Provide the (x, y) coordinate of the cell's center where the given text is located.  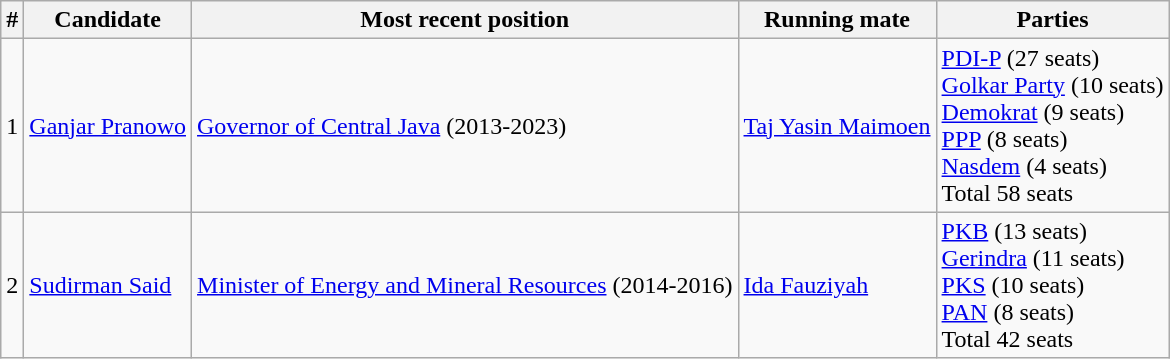
Running mate (837, 20)
PDI-P (27 seats)Golkar Party (10 seats)Demokrat (9 seats)PPP (8 seats)Nasdem (4 seats)Total 58 seats (1052, 126)
Governor of Central Java (2013-2023) (465, 126)
Candidate (108, 20)
Ida Fauziyah (837, 285)
Sudirman Said (108, 285)
Taj Yasin Maimoen (837, 126)
Minister of Energy and Mineral Resources (2014-2016) (465, 285)
Most recent position (465, 20)
1 (12, 126)
2 (12, 285)
# (12, 20)
PKB (13 seats)Gerindra (11 seats)PKS (10 seats)PAN (8 seats)Total 42 seats (1052, 285)
Ganjar Pranowo (108, 126)
Parties (1052, 20)
